Locate the cell with the specified text and output its (x, y) center coordinate. 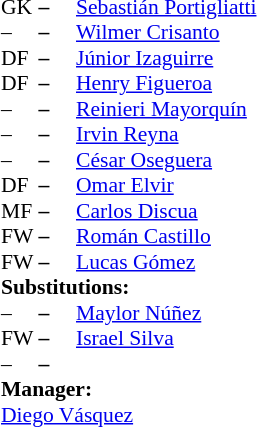
Substitutions: (128, 287)
MF (20, 211)
Reinieri Mayorquín (166, 109)
Maylor Núñez (166, 313)
César Oseguera (166, 160)
Júnior Izaguirre (166, 58)
Wilmer Crisanto (166, 33)
Irvin Reyna (166, 135)
Manager: (128, 389)
Omar Elvir (166, 185)
Carlos Discua (166, 211)
Lucas Gómez (166, 262)
Román Castillo (166, 237)
Israel Silva (166, 339)
Henry Figueroa (166, 83)
